Return the (X, Y) coordinate for the center point of the cell that contains the specified text.  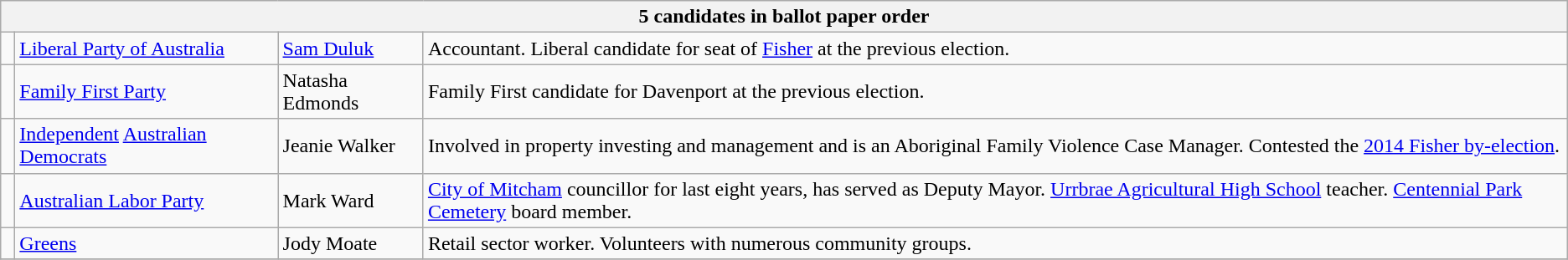
Natasha Edmonds (350, 92)
Independent Australian Democrats (147, 145)
Jeanie Walker (350, 145)
Family First Party (147, 92)
Accountant. Liberal candidate for seat of Fisher at the previous election. (995, 48)
Sam Duluk (350, 48)
Mark Ward (350, 201)
Involved in property investing and management and is an Aboriginal Family Violence Case Manager. Contested the 2014 Fisher by-election. (995, 145)
5 candidates in ballot paper order (784, 17)
Australian Labor Party (147, 201)
Liberal Party of Australia (147, 48)
Family First candidate for Davenport at the previous election. (995, 92)
Greens (147, 243)
Jody Moate (350, 243)
Retail sector worker. Volunteers with numerous community groups. (995, 243)
